Detect which cell encompasses the target text, then output its [X, Y] center coordinate. 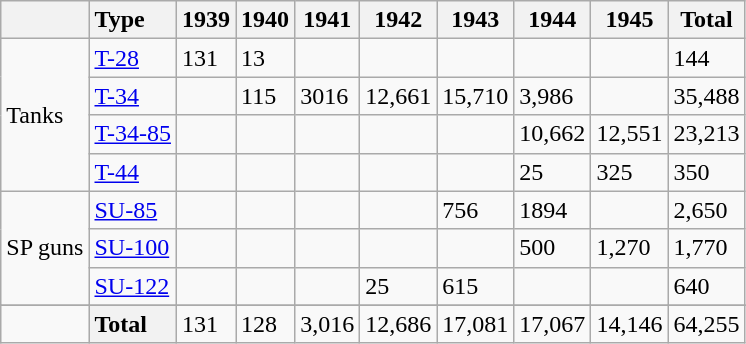
1894 [552, 210]
64,255 [706, 324]
3016 [328, 96]
756 [476, 210]
1945 [630, 20]
128 [266, 324]
SU-122 [133, 286]
17,081 [476, 324]
2,650 [706, 210]
1939 [206, 20]
325 [630, 172]
14,146 [630, 324]
1942 [398, 20]
1,270 [630, 248]
350 [706, 172]
640 [706, 286]
T-44 [133, 172]
13 [266, 58]
10,662 [552, 134]
T-28 [133, 58]
12,661 [398, 96]
T-34 [133, 96]
615 [476, 286]
3,986 [552, 96]
T-34-85 [133, 134]
1,770 [706, 248]
144 [706, 58]
115 [266, 96]
SP guns [45, 248]
SU-85 [133, 210]
17,067 [552, 324]
1943 [476, 20]
Type [133, 20]
SU-100 [133, 248]
Tanks [45, 115]
1940 [266, 20]
12,551 [630, 134]
500 [552, 248]
3,016 [328, 324]
23,213 [706, 134]
1944 [552, 20]
12,686 [398, 324]
35,488 [706, 96]
15,710 [476, 96]
1941 [328, 20]
